Pinpoint the cell where the given text exists, returning its (X, Y) midpoint coordinate. 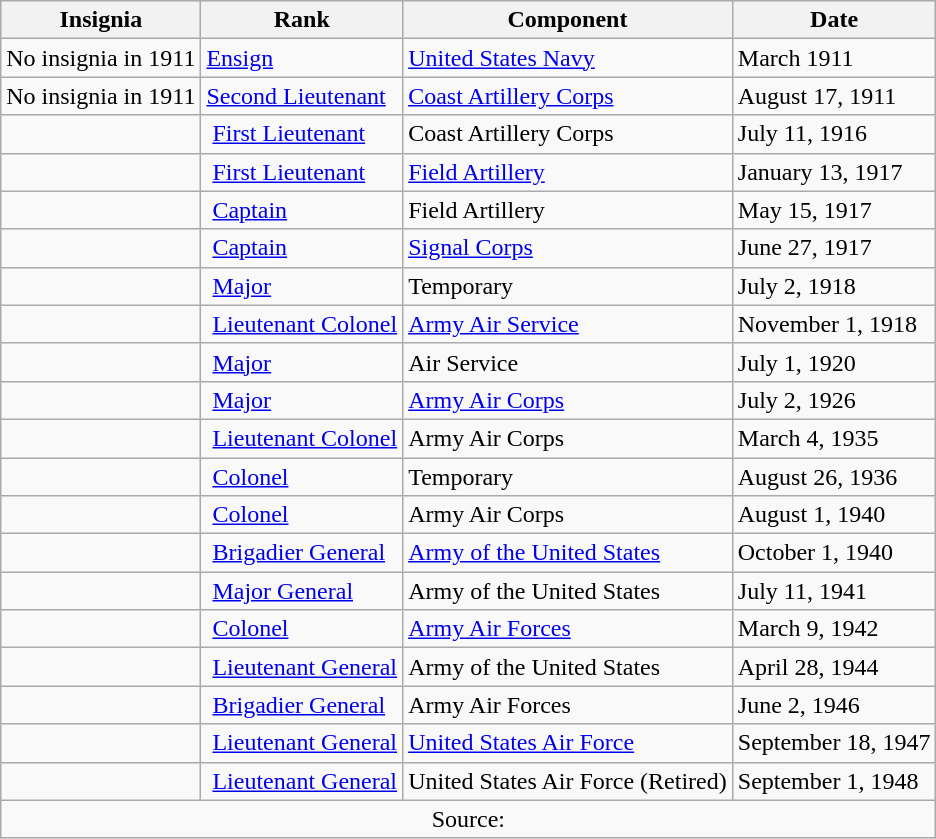
Source: (468, 819)
Component (568, 20)
United States Air Force (Retired) (568, 781)
March 1911 (834, 58)
June 2, 1946 (834, 705)
January 13, 1917 (834, 172)
Second Lieutenant (302, 96)
Rank (302, 20)
August 1, 1940 (834, 515)
July 2, 1926 (834, 400)
November 1, 1918 (834, 324)
July 11, 1916 (834, 134)
March 4, 1935 (834, 438)
Air Service (568, 362)
Ensign (302, 58)
October 1, 1940 (834, 553)
August 26, 1936 (834, 477)
May 15, 1917 (834, 210)
United States Navy (568, 58)
April 28, 1944 (834, 667)
Date (834, 20)
Major General (302, 591)
Insignia (101, 20)
Army Air Service (568, 324)
September 18, 1947 (834, 743)
August 17, 1911 (834, 96)
July 11, 1941 (834, 591)
September 1, 1948 (834, 781)
July 1, 1920 (834, 362)
March 9, 1942 (834, 629)
United States Air Force (568, 743)
July 2, 1918 (834, 286)
Signal Corps (568, 248)
June 27, 1917 (834, 248)
